Locate the cell with the specified text and output its (X, Y) center coordinate. 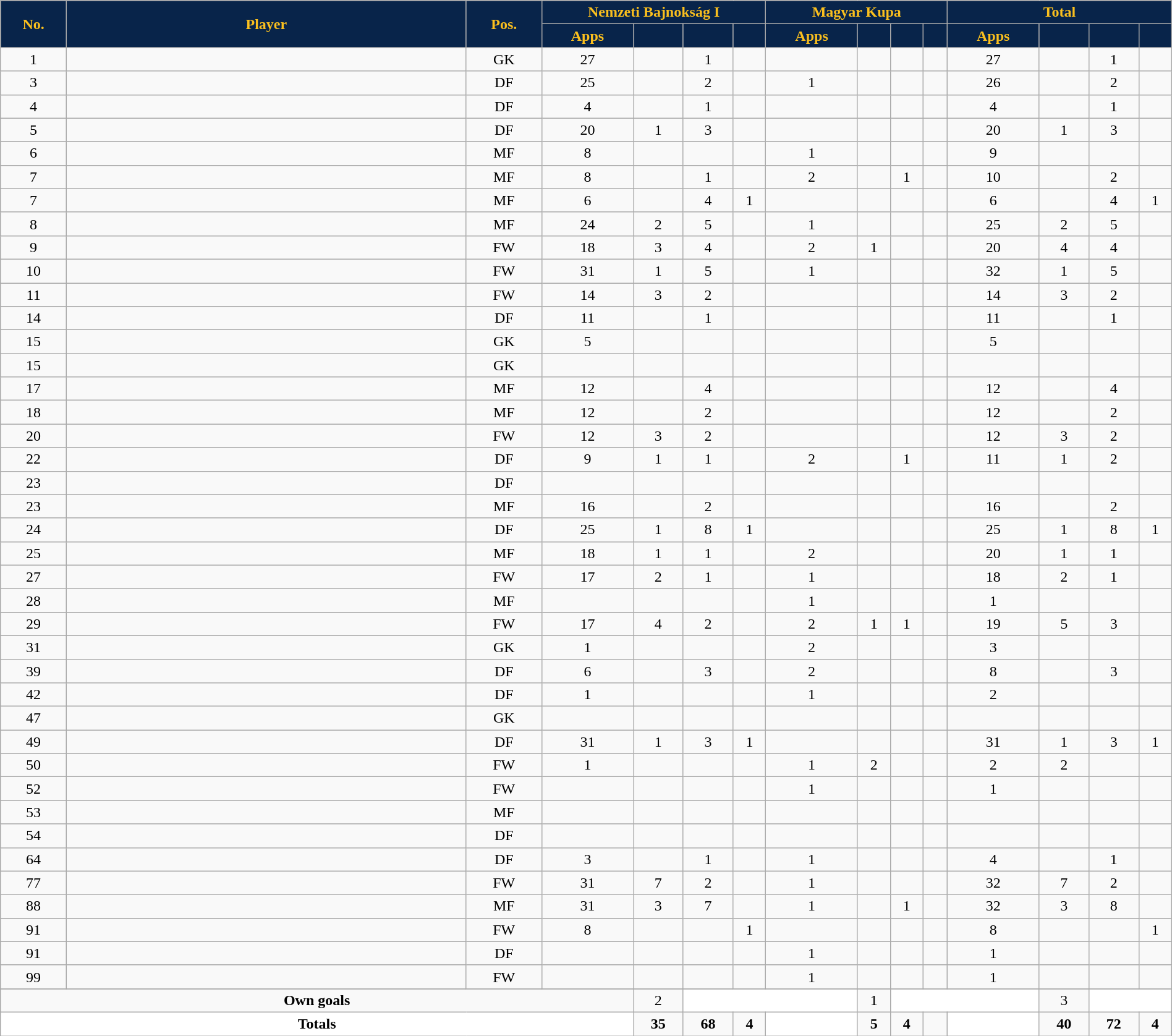
29 (33, 624)
Totals (317, 1024)
39 (33, 671)
49 (33, 742)
Total (1059, 12)
54 (33, 836)
77 (33, 883)
28 (33, 600)
Own goals (317, 1000)
64 (33, 859)
50 (33, 765)
53 (33, 812)
26 (993, 83)
99 (33, 977)
No. (33, 24)
47 (33, 718)
72 (1114, 1024)
Nemzeti Bajnokság I (654, 12)
Player (267, 24)
Magyar Kupa (857, 12)
40 (1064, 1024)
88 (33, 906)
52 (33, 789)
68 (708, 1024)
42 (33, 695)
19 (993, 624)
Pos. (504, 24)
22 (33, 459)
35 (659, 1024)
